For the text-containing cell, return its midpoint in [x, y] coordinate format. 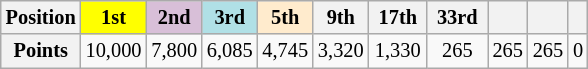
1st [114, 17]
3rd [230, 17]
1,330 [398, 51]
2nd [174, 17]
10,000 [114, 51]
7,800 [174, 51]
5th [285, 17]
Position [41, 17]
0 [578, 51]
17th [398, 17]
6,085 [230, 51]
Points [41, 51]
33rd [458, 17]
3,320 [341, 51]
9th [341, 17]
4,745 [285, 51]
